Detect which cell encompasses the target text, then output its [X, Y] center coordinate. 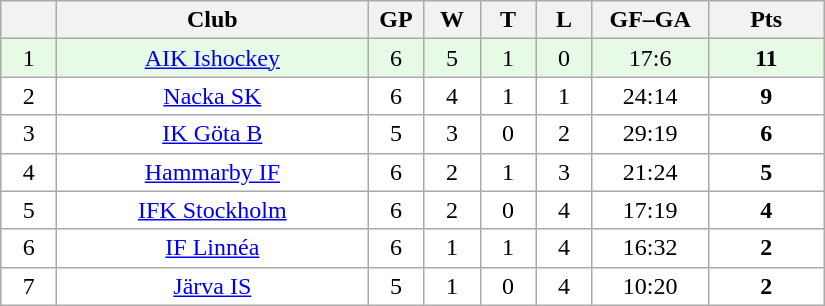
Järva IS [212, 286]
9 [766, 96]
IF Linnéa [212, 248]
10:20 [650, 286]
Pts [766, 20]
11 [766, 58]
IFK Stockholm [212, 210]
GP [396, 20]
W [452, 20]
GF–GA [650, 20]
Hammarby IF [212, 172]
Club [212, 20]
Nacka SK [212, 96]
21:24 [650, 172]
AIK Ishockey [212, 58]
16:32 [650, 248]
24:14 [650, 96]
17:19 [650, 210]
7 [29, 286]
17:6 [650, 58]
IK Göta B [212, 134]
29:19 [650, 134]
L [564, 20]
T [508, 20]
